Find where the given text appears and provide that cell's center as (x, y) coordinate. 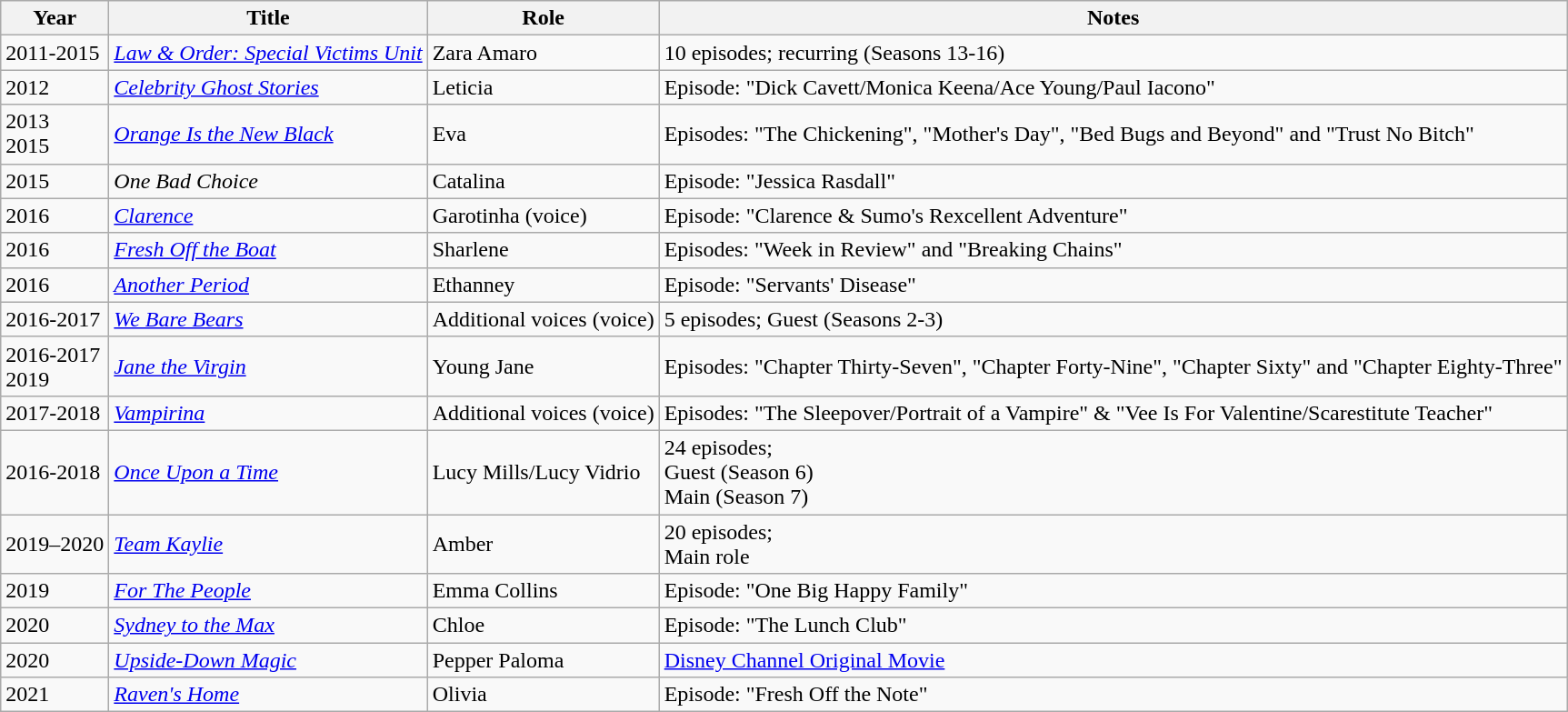
For The People (268, 591)
Episode: "Dick Cavett/Monica Keena/Ace Young/Paul Iacono" (1113, 87)
Sydney to the Max (268, 626)
Zara Amaro (544, 53)
Ethanney (544, 285)
2016-2017 2019 (55, 366)
2013 2015 (55, 135)
2021 (55, 695)
We Bare Bears (268, 319)
Vampirina (268, 413)
2015 (55, 181)
10 episodes; recurring (Seasons 13-16) (1113, 53)
Olivia (544, 695)
Episode: "The Lunch Club" (1113, 626)
Eva (544, 135)
Episode: "Fresh Off the Note" (1113, 695)
Fresh Off the Boat (268, 250)
Notes (1113, 18)
Upside-Down Magic (268, 660)
Sharlene (544, 250)
Episodes: "The Chickening", "Mother's Day", "Bed Bugs and Beyond" and "Trust No Bitch" (1113, 135)
Emma Collins (544, 591)
Year (55, 18)
20 episodes; Main role (1113, 544)
Episode: "Clarence & Sumo's Rexcellent Adventure" (1113, 216)
Leticia (544, 87)
Pepper Paloma (544, 660)
Jane the Virgin (268, 366)
Amber (544, 544)
Role (544, 18)
Episode: "Jessica Rasdall" (1113, 181)
Title (268, 18)
Once Upon a Time (268, 472)
Team Kaylie (268, 544)
Chloe (544, 626)
One Bad Choice (268, 181)
Disney Channel Original Movie (1113, 660)
Raven's Home (268, 695)
5 episodes; Guest (Seasons 2-3) (1113, 319)
Young Jane (544, 366)
2017-2018 (55, 413)
2019–2020 (55, 544)
Episodes: "The Sleepover/Portrait of a Vampire" & "Vee Is For Valentine/Scarestitute Teacher" (1113, 413)
2016-2018 (55, 472)
Episodes: "Week in Review" and "Breaking Chains" (1113, 250)
Episodes: "Chapter Thirty-Seven", "Chapter Forty-Nine", "Chapter Sixty" and "Chapter Eighty-Three" (1113, 366)
Celebrity Ghost Stories (268, 87)
Catalina (544, 181)
Another Period (268, 285)
Lucy Mills/Lucy Vidrio (544, 472)
Orange Is the New Black (268, 135)
Clarence (268, 216)
Garotinha (voice) (544, 216)
2016-2017 (55, 319)
Law & Order: Special Victims Unit (268, 53)
2012 (55, 87)
Episode: "Servants' Disease" (1113, 285)
2011-2015 (55, 53)
Episode: "One Big Happy Family" (1113, 591)
2019 (55, 591)
24 episodes; Guest (Season 6) Main (Season 7) (1113, 472)
